Identify which cell holds the provided text, then report its (x, y) central coordinate. 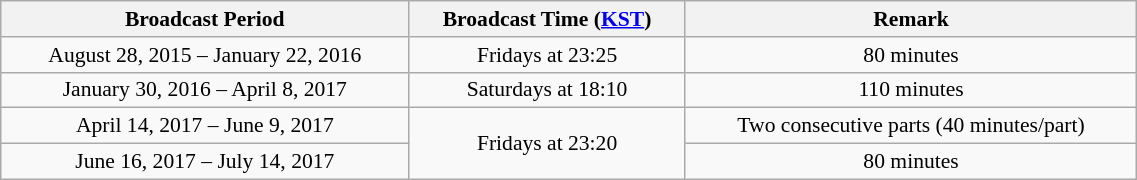
Two consecutive parts (40 minutes/part) (911, 126)
Broadcast Time (KST) (547, 19)
110 minutes (911, 90)
Broadcast Period (205, 19)
April 14, 2017 – June 9, 2017 (205, 126)
January 30, 2016 – April 8, 2017 (205, 90)
Remark (911, 19)
Saturdays at 18:10 (547, 90)
June 16, 2017 – July 14, 2017 (205, 162)
August 28, 2015 – January 22, 2016 (205, 55)
Fridays at 23:25 (547, 55)
Fridays at 23:20 (547, 144)
